Provide the [X, Y] coordinate of the cell's center where the given text is located.  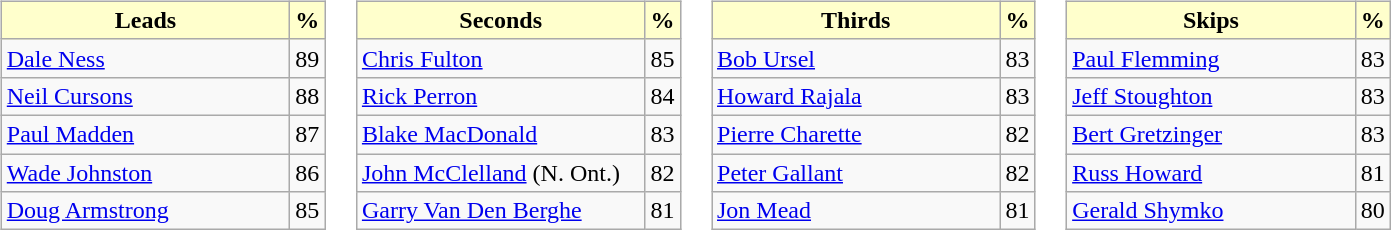
Skips [1212, 20]
89 [308, 58]
80 [1372, 211]
Doug Armstrong [146, 211]
Rick Perron [500, 96]
86 [308, 173]
Wade Johnston [146, 173]
Gerald Shymko [1212, 211]
Jon Mead [856, 211]
Pierre Charette [856, 134]
Thirds [856, 20]
Jeff Stoughton [1212, 96]
Peter Gallant [856, 173]
Paul Madden [146, 134]
Chris Fulton [500, 58]
Bert Gretzinger [1212, 134]
Bob Ursel [856, 58]
Blake MacDonald [500, 134]
87 [308, 134]
Howard Rajala [856, 96]
Garry Van Den Berghe [500, 211]
Leads [146, 20]
Russ Howard [1212, 173]
Neil Cursons [146, 96]
88 [308, 96]
John McClelland (N. Ont.) [500, 173]
Seconds [500, 20]
Dale Ness [146, 58]
84 [662, 96]
Paul Flemming [1212, 58]
